From the cell containing the given text, extract its center point as [X, Y] coordinate. 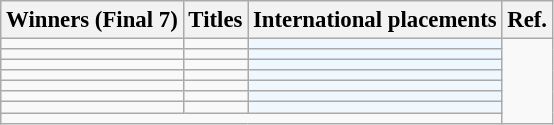
Winners (Final 7) [92, 20]
Ref. [527, 20]
Titles [216, 20]
International placements [375, 20]
